Scan for the cell matching the given text and deliver its [X, Y] coordinate at center. 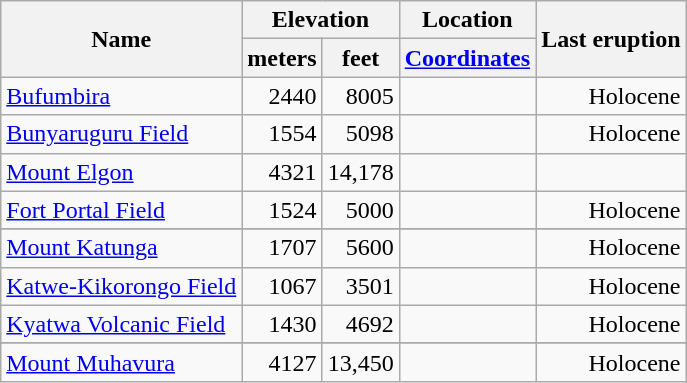
Last eruption [611, 39]
Kyatwa Volcanic Field [122, 324]
meters [282, 58]
Bufumbira [122, 96]
5600 [360, 248]
5000 [360, 210]
Katwe-Kikorongo Field [122, 286]
4692 [360, 324]
1554 [282, 134]
Bunyaruguru Field [122, 134]
14,178 [360, 172]
Elevation [320, 20]
1524 [282, 210]
4127 [282, 362]
1067 [282, 286]
Mount Elgon [122, 172]
1430 [282, 324]
Mount Katunga [122, 248]
feet [360, 58]
13,450 [360, 362]
1707 [282, 248]
Fort Portal Field [122, 210]
8005 [360, 96]
3501 [360, 286]
Mount Muhavura [122, 362]
5098 [360, 134]
2440 [282, 96]
4321 [282, 172]
Coordinates [467, 58]
Location [467, 20]
Name [122, 39]
